From the cell containing the given text, extract its center point as (x, y) coordinate. 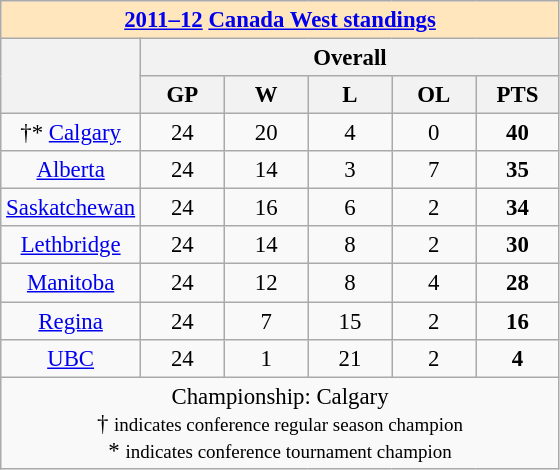
Lethbridge (71, 245)
GP (182, 95)
Regina (71, 321)
UBC (71, 358)
3 (350, 170)
21 (350, 358)
35 (518, 170)
Overall (350, 58)
L (350, 95)
Alberta (71, 170)
†* Calgary (71, 133)
Saskatchewan (71, 208)
12 (266, 283)
OL (434, 95)
Championship: Calgary † indicates conference regular season champion* indicates conference tournament champion (280, 423)
30 (518, 245)
6 (350, 208)
28 (518, 283)
PTS (518, 95)
15 (350, 321)
40 (518, 133)
Manitoba (71, 283)
1 (266, 358)
W (266, 95)
34 (518, 208)
2011–12 Canada West standings (280, 20)
0 (434, 133)
20 (266, 133)
